Search for the cell housing the specified text and yield its [x, y] center coordinate. 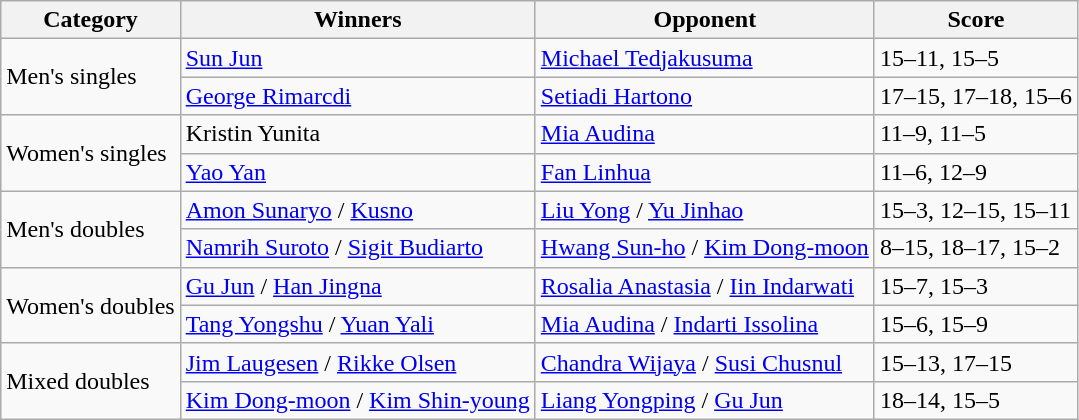
Chandra Wijaya / Susi Chusnul [704, 362]
Women's doubles [90, 305]
Tang Yongshu / Yuan Yali [358, 324]
Men's doubles [90, 229]
Gu Jun / Han Jingna [358, 286]
Women's singles [90, 153]
Mixed doubles [90, 381]
15–11, 15–5 [976, 58]
Kim Dong-moon / Kim Shin-young [358, 400]
Fan Linhua [704, 172]
15–6, 15–9 [976, 324]
Michael Tedjakusuma [704, 58]
Mia Audina / Indarti Issolina [704, 324]
Setiadi Hartono [704, 96]
15–7, 15–3 [976, 286]
Rosalia Anastasia / Iin Indarwati [704, 286]
Yao Yan [358, 172]
Category [90, 20]
Hwang Sun-ho / Kim Dong-moon [704, 248]
17–15, 17–18, 15–6 [976, 96]
11–6, 12–9 [976, 172]
Winners [358, 20]
15–3, 12–15, 15–11 [976, 210]
Kristin Yunita [358, 134]
Namrih Suroto / Sigit Budiarto [358, 248]
11–9, 11–5 [976, 134]
Men's singles [90, 77]
18–14, 15–5 [976, 400]
Opponent [704, 20]
Liang Yongping / Gu Jun [704, 400]
George Rimarcdi [358, 96]
Amon Sunaryo / Kusno [358, 210]
8–15, 18–17, 15–2 [976, 248]
Sun Jun [358, 58]
Liu Yong / Yu Jinhao [704, 210]
15–13, 17–15 [976, 362]
Mia Audina [704, 134]
Score [976, 20]
Jim Laugesen / Rikke Olsen [358, 362]
